Locate the cell with the specified text and output its [x, y] center coordinate. 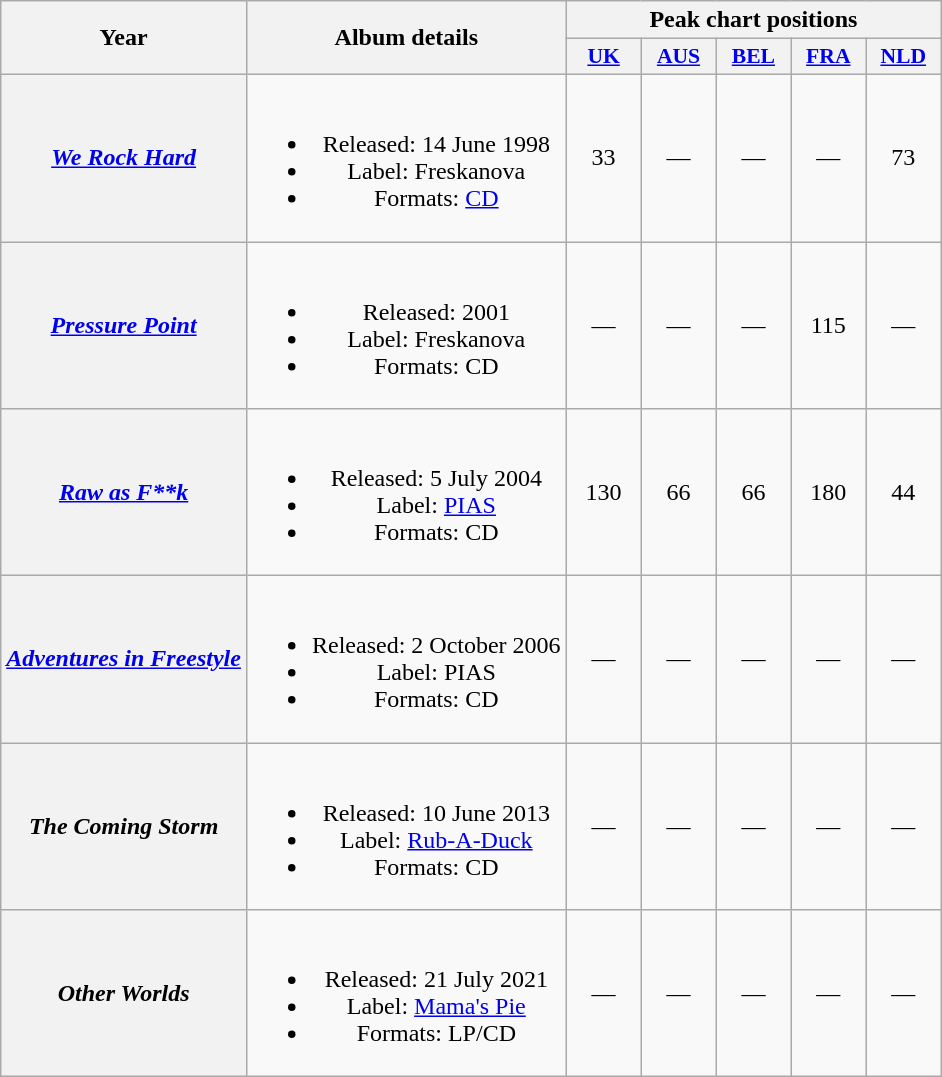
Released: 10 June 2013Label: Rub-A-DuckFormats: CD [406, 826]
33 [604, 158]
Pressure Point [124, 326]
73 [904, 158]
BEL [754, 57]
NLD [904, 57]
Other Worlds [124, 994]
Released: 2 October 2006Label: PIASFormats: CD [406, 660]
Released: 21 July 2021Label: Mama's PieFormats: LP/CD [406, 994]
44 [904, 492]
UK [604, 57]
130 [604, 492]
Adventures in Freestyle [124, 660]
Raw as F**k [124, 492]
The Coming Storm [124, 826]
Released: 5 July 2004Label: PIASFormats: CD [406, 492]
FRA [828, 57]
180 [828, 492]
Released: 2001Label: FreskanovaFormats: CD [406, 326]
Album details [406, 38]
We Rock Hard [124, 158]
Peak chart positions [754, 20]
115 [828, 326]
Released: 14 June 1998Label: FreskanovaFormats: CD [406, 158]
Year [124, 38]
AUS [678, 57]
